Capture the cell that displays the provided text and extract its (x, y) central coordinate. 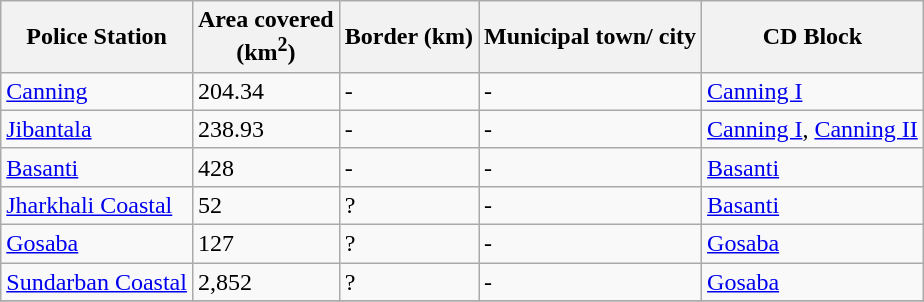
Municipal town/ city (590, 37)
Area covered(km2) (266, 37)
428 (266, 167)
Canning I, Canning II (813, 129)
Police Station (97, 37)
204.34 (266, 91)
Border (km) (408, 37)
Sundarban Coastal (97, 282)
Canning (97, 91)
Jharkhali Coastal (97, 205)
127 (266, 244)
238.93 (266, 129)
2,852 (266, 282)
Canning I (813, 91)
CD Block (813, 37)
52 (266, 205)
Jibantala (97, 129)
